Locate the cell with the specified text and output its (x, y) center coordinate. 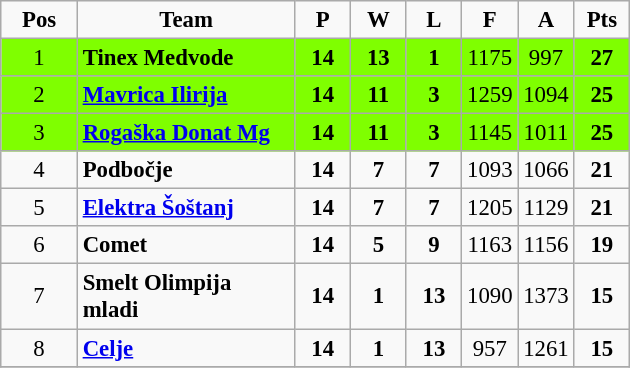
Team (186, 20)
1175 (490, 58)
Podbočje (186, 170)
Tinex Medvode (186, 58)
Comet (186, 245)
Smelt Olimpija mladi (186, 296)
A (546, 20)
L (434, 20)
8 (40, 348)
1261 (546, 348)
997 (546, 58)
2 (40, 95)
19 (602, 245)
Pos (40, 20)
Celje (186, 348)
957 (490, 348)
1094 (546, 95)
4 (40, 170)
F (490, 20)
9 (434, 245)
1145 (490, 133)
27 (602, 58)
Elektra Šoštanj (186, 208)
1129 (546, 208)
6 (40, 245)
P (323, 20)
1373 (546, 296)
Pts (602, 20)
1093 (490, 170)
Mavrica Ilirija (186, 95)
1259 (490, 95)
1090 (490, 296)
1011 (546, 133)
Rogaška Donat Mg (186, 133)
1205 (490, 208)
1156 (546, 245)
1066 (546, 170)
1163 (490, 245)
W (379, 20)
